Locate the cell with the specified text and output its (X, Y) center coordinate. 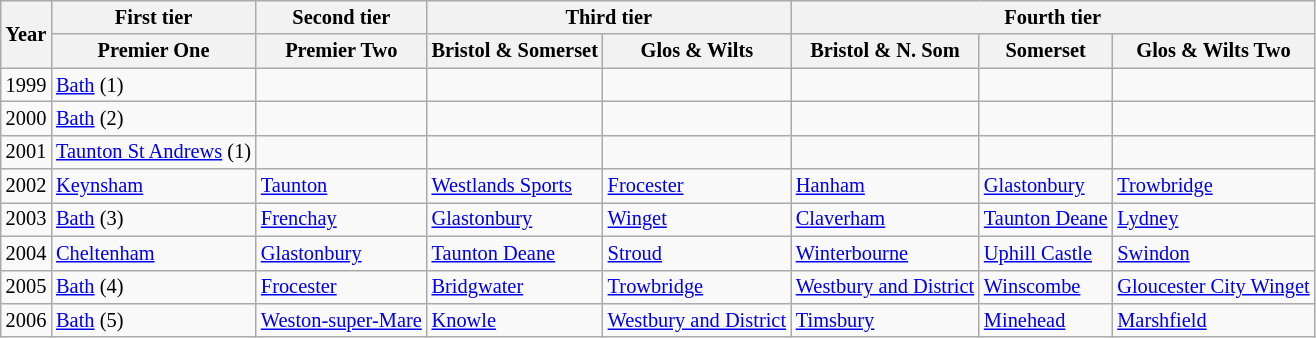
Bristol & N. Som (885, 51)
Uphill Castle (1046, 253)
2004 (26, 253)
Weston-super-Mare (342, 320)
Winget (697, 219)
Winterbourne (885, 253)
Somerset (1046, 51)
Bath (5) (154, 320)
Premier One (154, 51)
Westlands Sports (515, 186)
Taunton (342, 186)
Marshfield (1213, 320)
Winscombe (1046, 287)
Second tier (342, 17)
2001 (26, 152)
Cheltenham (154, 253)
Timsbury (885, 320)
Claverham (885, 219)
2003 (26, 219)
Year (26, 34)
Swindon (1213, 253)
Hanham (885, 186)
Third tier (609, 17)
Keynsham (154, 186)
Glos & Wilts (697, 51)
Lydney (1213, 219)
Bath (3) (154, 219)
Taunton St Andrews (1) (154, 152)
2000 (26, 118)
Fourth tier (1053, 17)
Bath (4) (154, 287)
2006 (26, 320)
Knowle (515, 320)
Bath (1) (154, 85)
1999 (26, 85)
Stroud (697, 253)
Premier Two (342, 51)
Gloucester City Winget (1213, 287)
First tier (154, 17)
Bridgwater (515, 287)
2005 (26, 287)
2002 (26, 186)
Bath (2) (154, 118)
Frenchay (342, 219)
Bristol & Somerset (515, 51)
Minehead (1046, 320)
Glos & Wilts Two (1213, 51)
